Capture the cell that displays the provided text and extract its [x, y] central coordinate. 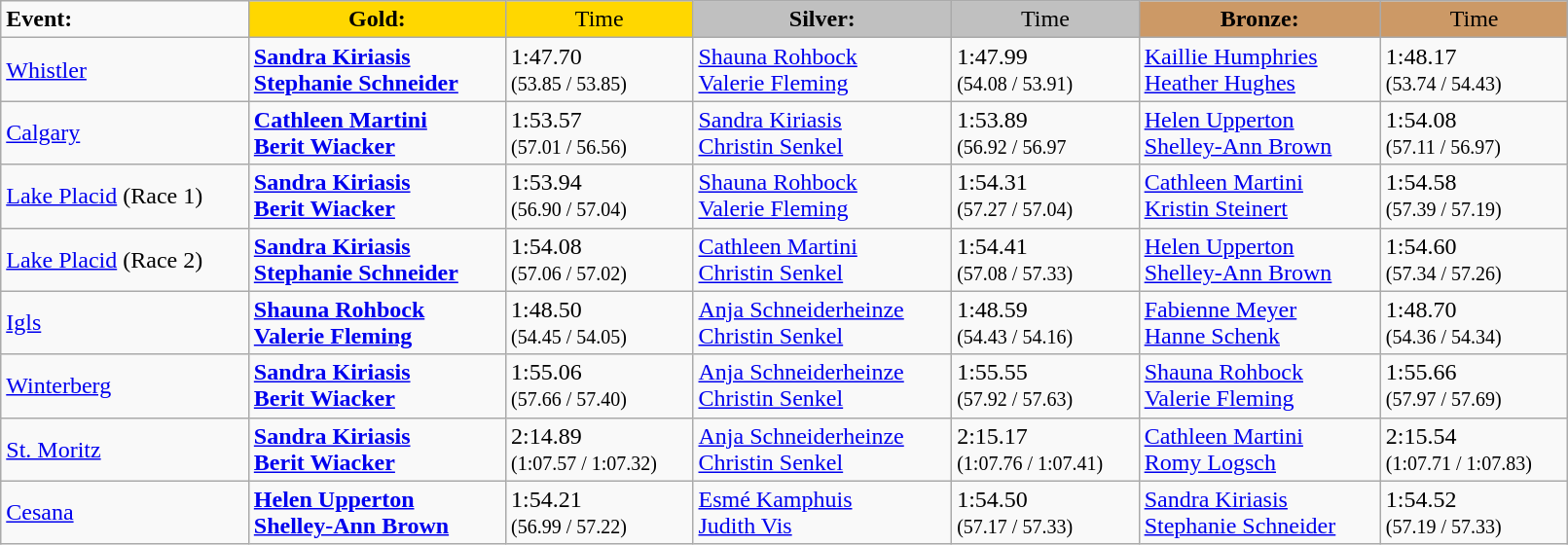
1:53.57 (57.01 / 56.56) [600, 132]
2:14.89 (1:07.57 / 1:07.32) [600, 450]
1:53.94 (56.90 / 57.04) [600, 197]
1:55.55 (57.92 / 57.63) [1045, 385]
Igls [125, 323]
1:54.31(57.27 / 57.04) [1045, 197]
Cathleen MartiniKristin Steinert [1259, 197]
1:54.52 (57.19 / 57.33) [1474, 512]
1:54.50 (57.17 / 57.33) [1045, 512]
Lake Placid (Race 1) [125, 197]
Cathleen MartiniBerit Wiacker [377, 132]
St. Moritz [125, 450]
1:54.60(57.34 / 57.26) [1474, 259]
1:53.89 (56.92 / 56.97 [1045, 132]
Event: [125, 19]
Cesana [125, 512]
1:48.50 (54.45 / 54.05) [600, 323]
1:54.08 (57.06 / 57.02) [600, 259]
Fabienne MeyerHanne Schenk [1259, 323]
1:48.70(54.36 / 54.34) [1474, 323]
Calgary [125, 132]
Cathleen MartiniRomy Logsch [1259, 450]
1:54.08(57.11 / 56.97) [1474, 132]
1:55.66(57.97 / 57.69) [1474, 385]
Gold: [377, 19]
1:54.41 (57.08 / 57.33) [1045, 259]
1:54.21 (56.99 / 57.22) [600, 512]
1:48.17(53.74 / 54.43) [1474, 70]
Winterberg [125, 385]
Lake Placid (Race 2) [125, 259]
Whistler [125, 70]
Bronze: [1259, 19]
Cathleen MartiniChristin Senkel [822, 259]
1:54.58 (57.39 / 57.19) [1474, 197]
Sandra KiriasisChristin Senkel [822, 132]
1:47.99(54.08 / 53.91) [1045, 70]
Silver: [822, 19]
2:15.17 (1:07.76 / 1:07.41) [1045, 450]
Esmé KamphuisJudith Vis [822, 512]
Kaillie HumphriesHeather Hughes [1259, 70]
1:47.70 (53.85 / 53.85) [600, 70]
1:48.59 (54.43 / 54.16) [1045, 323]
2:15.54 (1:07.71 / 1:07.83) [1474, 450]
1:55.06 (57.66 / 57.40) [600, 385]
